Find where the given text appears and provide that cell's center as (X, Y) coordinate. 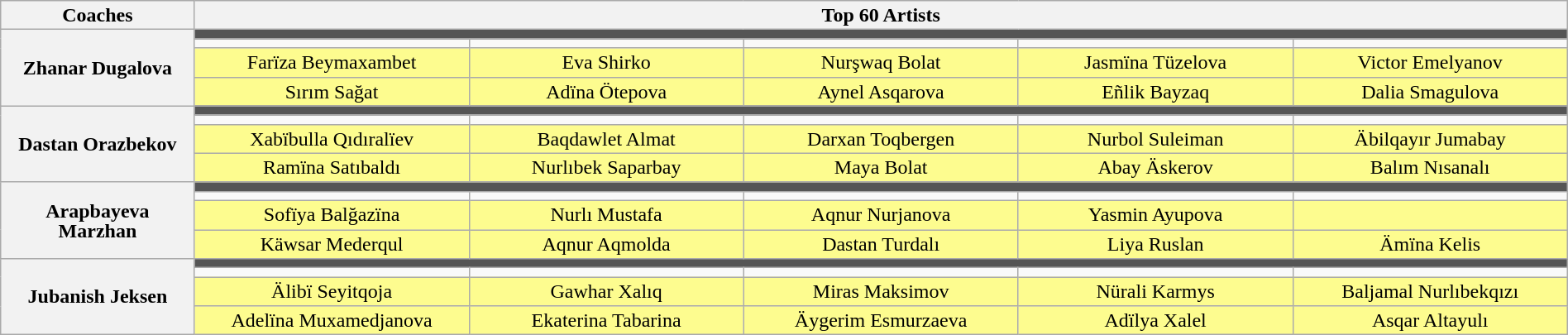
Sofïya Balğazïna (332, 215)
Liya Ruslan (1155, 245)
Arapbayeva Marzhan (98, 220)
Eñlik Bayzaq (1155, 91)
Balım Nısanalı (1430, 167)
Aqnur Nurjanova (881, 215)
Dastan Turdalı (881, 245)
Nurşwaq Bolat (881, 63)
Jubanish Jeksen (98, 297)
Zhanar Dugalova (98, 68)
Äbilqayır Jumabay (1430, 139)
Baqdawlet Almat (606, 139)
Adïlya Xalel (1155, 321)
Yasmin Ayupova (1155, 215)
Nurlı Mustafa (606, 215)
Darxan Toqbergen (881, 139)
Eva Shirko (606, 63)
Adelïna Muxamedjanova (332, 321)
Nurlıbek Saparbay (606, 167)
Aynel Asqarova (881, 91)
Victor Emelyanov (1430, 63)
Maya Bolat (881, 167)
Abay Äskerov (1155, 167)
Sırım Sağat (332, 91)
Gawhar Xalıq (606, 291)
Asqar Altayulı (1430, 321)
Dastan Orazbekov (98, 144)
Ekaterina Tabarina (606, 321)
Äygerim Esmurzaeva (881, 321)
Adïna Ötepova (606, 91)
Coaches (98, 15)
Ramïna Satıbaldı (332, 167)
Ämïna Kelis (1430, 245)
Farïza Beymaxambet (332, 63)
Jasmïna Tüzelova (1155, 63)
Xabïbulla Qıdıralïev (332, 139)
Käwsar Mederqul (332, 245)
Nürali Karmys (1155, 291)
Miras Maksimov (881, 291)
Älibï Seyitqoja (332, 291)
Top 60 Artists (881, 15)
Nurbol Suleiman (1155, 139)
Baljamal Nurlıbekqızı (1430, 291)
Aqnur Aqmolda (606, 245)
Dalia Smagulova (1430, 91)
